Provide the (x, y) coordinate of the cell's center where the given text is located.  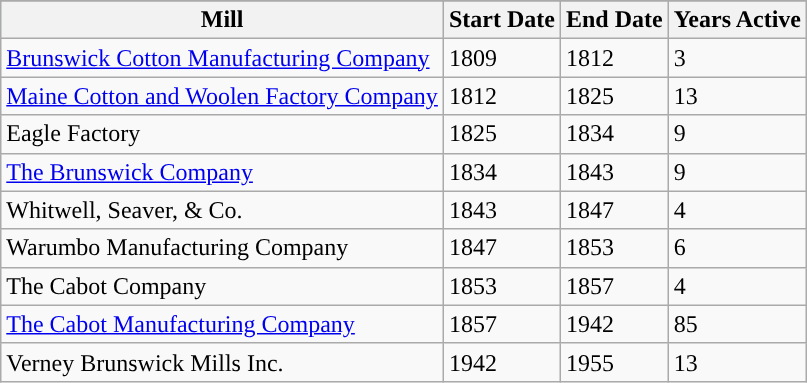
Verney Brunswick Mills Inc. (222, 362)
85 (737, 324)
Start Date (502, 20)
3 (737, 58)
End Date (614, 20)
Years Active (737, 20)
The Cabot Company (222, 286)
Warumbo Manufacturing Company (222, 248)
1955 (614, 362)
Eagle Factory (222, 134)
6 (737, 248)
Whitwell, Seaver, & Co. (222, 210)
Maine Cotton and Woolen Factory Company (222, 96)
Mill (222, 20)
Brunswick Cotton Manufacturing Company (222, 58)
1809 (502, 58)
The Brunswick Company (222, 172)
The Cabot Manufacturing Company (222, 324)
